Capture the cell that displays the provided text and extract its [x, y] central coordinate. 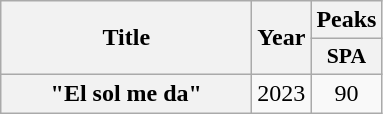
SPA [346, 57]
90 [346, 93]
Peaks [346, 20]
2023 [282, 93]
Title [126, 38]
"El sol me da" [126, 93]
Year [282, 38]
